Capture the cell that displays the provided text and extract its (X, Y) central coordinate. 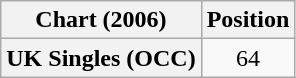
UK Singles (OCC) (101, 58)
64 (248, 58)
Position (248, 20)
Chart (2006) (101, 20)
